Return (X, Y) of the center of cell containing provided text 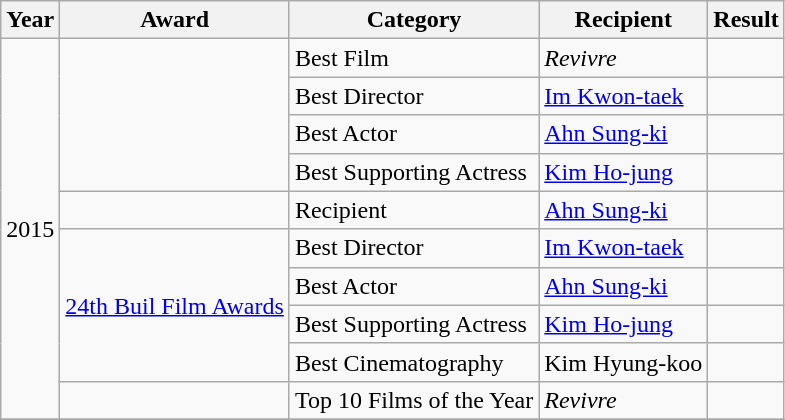
Best Film (414, 58)
Award (175, 20)
Kim Hyung-koo (624, 362)
Year (30, 20)
Result (746, 20)
24th Buil Film Awards (175, 305)
2015 (30, 230)
Top 10 Films of the Year (414, 400)
Best Cinematography (414, 362)
Category (414, 20)
